Determine the (X, Y) coordinate at the center of the cell enclosing the given text.  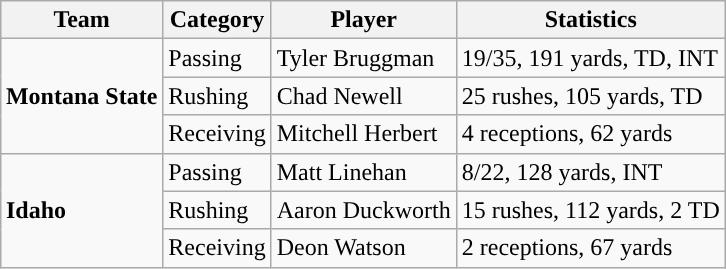
Mitchell Herbert (364, 134)
2 receptions, 67 yards (590, 248)
Category (217, 20)
25 rushes, 105 yards, TD (590, 96)
19/35, 191 yards, TD, INT (590, 58)
Aaron Duckworth (364, 210)
8/22, 128 yards, INT (590, 172)
Montana State (81, 96)
Statistics (590, 20)
Deon Watson (364, 248)
Player (364, 20)
Idaho (81, 210)
Tyler Bruggman (364, 58)
4 receptions, 62 yards (590, 134)
Chad Newell (364, 96)
Team (81, 20)
Matt Linehan (364, 172)
15 rushes, 112 yards, 2 TD (590, 210)
